Extract the (x, y) coordinate from the center of the cell holding the provided text.  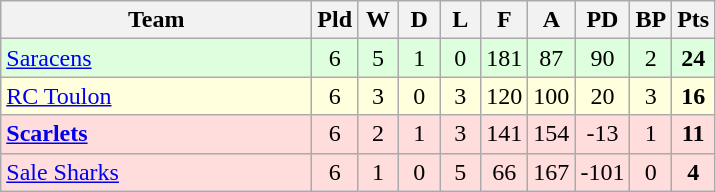
L (460, 20)
-13 (602, 134)
Pld (335, 20)
120 (504, 96)
181 (504, 58)
20 (602, 96)
D (420, 20)
PD (602, 20)
11 (694, 134)
RC Toulon (156, 96)
90 (602, 58)
Saracens (156, 58)
141 (504, 134)
A (552, 20)
F (504, 20)
Sale Sharks (156, 172)
-101 (602, 172)
100 (552, 96)
66 (504, 172)
Pts (694, 20)
BP (651, 20)
16 (694, 96)
87 (552, 58)
W (378, 20)
154 (552, 134)
4 (694, 172)
24 (694, 58)
Scarlets (156, 134)
Team (156, 20)
167 (552, 172)
